Extract the (X, Y) coordinate from the center of the cell holding the provided text.  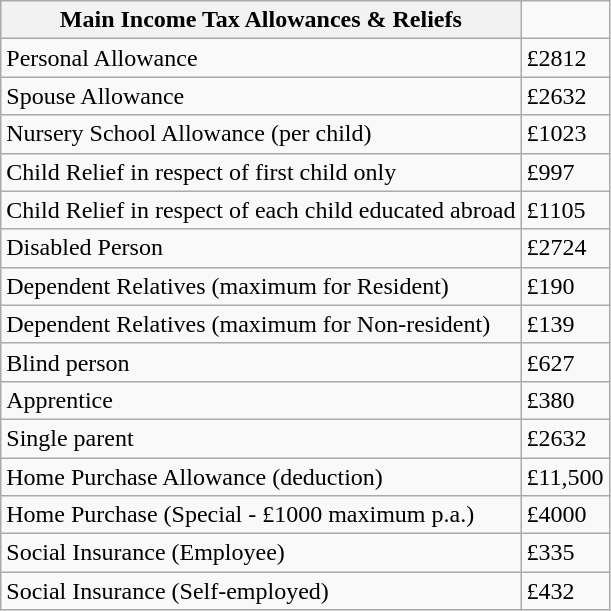
Home Purchase Allowance (deduction) (261, 477)
£380 (565, 400)
£11,500 (565, 477)
Dependent Relatives (maximum for Resident) (261, 286)
£2724 (565, 248)
Blind person (261, 362)
£997 (565, 172)
Spouse Allowance (261, 96)
Social Insurance (Self-employed) (261, 591)
£4000 (565, 515)
£432 (565, 591)
Dependent Relatives (maximum for Non-resident) (261, 324)
Apprentice (261, 400)
£2812 (565, 58)
Main Income Tax Allowances & Reliefs (261, 20)
£335 (565, 553)
Personal Allowance (261, 58)
Child Relief in respect of each child educated abroad (261, 210)
£139 (565, 324)
Disabled Person (261, 248)
Child Relief in respect of first child only (261, 172)
£1105 (565, 210)
£1023 (565, 134)
Home Purchase (Special - £1000 maximum p.a.) (261, 515)
Social Insurance (Employee) (261, 553)
Single parent (261, 438)
Nursery School Allowance (per child) (261, 134)
£190 (565, 286)
£627 (565, 362)
